Capture the cell that displays the provided text and extract its (X, Y) central coordinate. 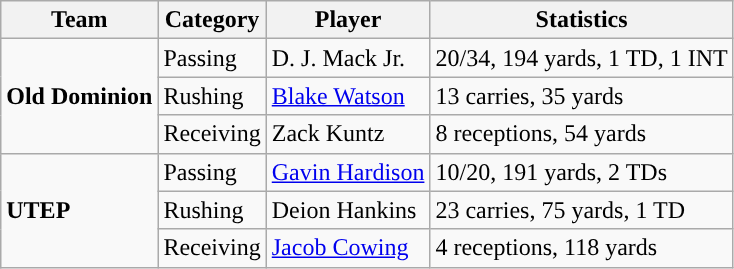
10/20, 191 yards, 2 TDs (582, 172)
20/34, 194 yards, 1 TD, 1 INT (582, 58)
Deion Hankins (348, 210)
Old Dominion (80, 96)
UTEP (80, 210)
Jacob Cowing (348, 248)
Team (80, 20)
8 receptions, 54 yards (582, 134)
Statistics (582, 20)
4 receptions, 118 yards (582, 248)
Blake Watson (348, 96)
13 carries, 35 yards (582, 96)
Player (348, 20)
23 carries, 75 yards, 1 TD (582, 210)
Category (212, 20)
D. J. Mack Jr. (348, 58)
Zack Kuntz (348, 134)
Gavin Hardison (348, 172)
